For the text-containing cell, return its midpoint in (X, Y) coordinate format. 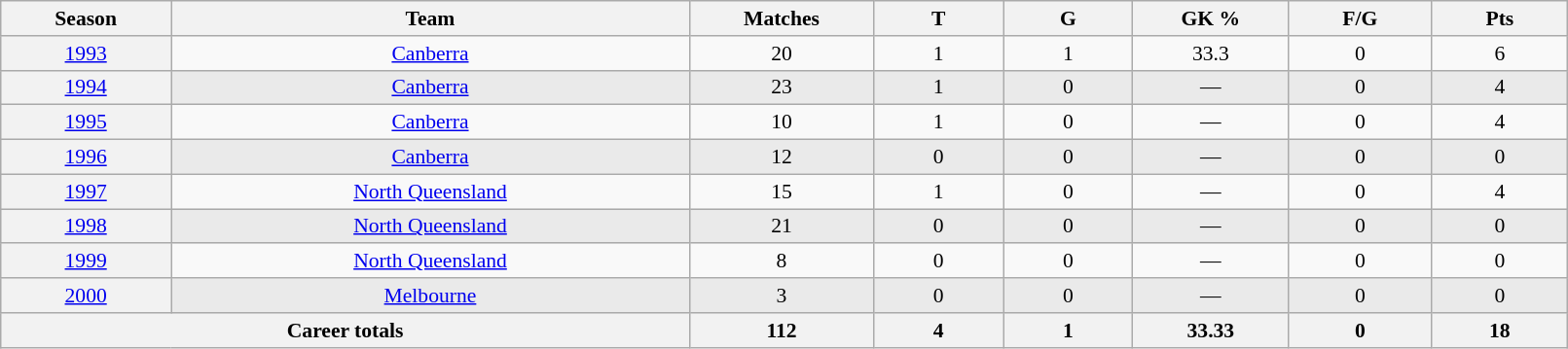
3 (781, 296)
1998 (86, 227)
2000 (86, 296)
GK % (1211, 18)
23 (781, 87)
20 (781, 53)
Career totals (346, 331)
F/G (1361, 18)
1999 (86, 262)
18 (1500, 331)
12 (781, 157)
1996 (86, 157)
Matches (781, 18)
Season (86, 18)
1995 (86, 122)
15 (781, 192)
1994 (86, 87)
33.33 (1211, 331)
T (938, 18)
Team (430, 18)
1997 (86, 192)
1993 (86, 53)
21 (781, 227)
Melbourne (430, 296)
8 (781, 262)
33.3 (1211, 53)
Pts (1500, 18)
10 (781, 122)
112 (781, 331)
6 (1500, 53)
G (1069, 18)
